Return the (x, y) coordinate for the center point of the cell that contains the specified text.  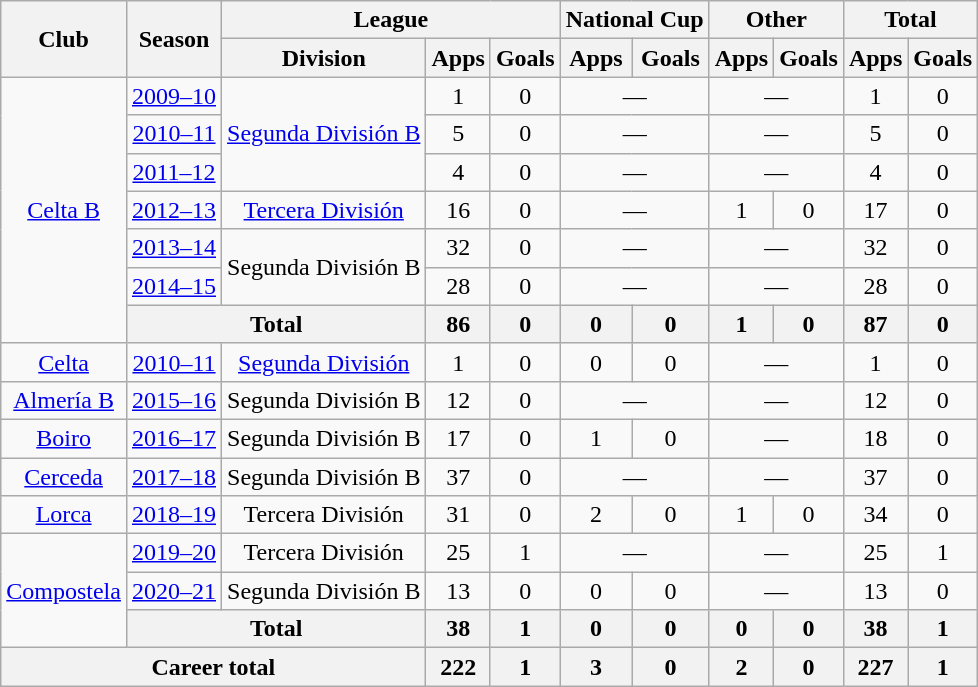
222 (458, 667)
Boiro (64, 438)
87 (875, 324)
National Cup (634, 20)
16 (458, 210)
3 (596, 667)
227 (875, 667)
Segunda División (324, 362)
Career total (214, 667)
2017–18 (174, 477)
2009–10 (174, 96)
18 (875, 438)
2013–14 (174, 248)
Almería B (64, 400)
2020–21 (174, 591)
Celta B (64, 210)
2012–13 (174, 210)
86 (458, 324)
2015–16 (174, 400)
Compostela (64, 591)
34 (875, 515)
Cerceda (64, 477)
2019–20 (174, 553)
Other (776, 20)
Division (324, 58)
Season (174, 39)
31 (458, 515)
2018–19 (174, 515)
2014–15 (174, 286)
Club (64, 39)
Lorca (64, 515)
2016–17 (174, 438)
League (392, 20)
2011–12 (174, 172)
Celta (64, 362)
